Locate the cell with the specified text and output its (X, Y) center coordinate. 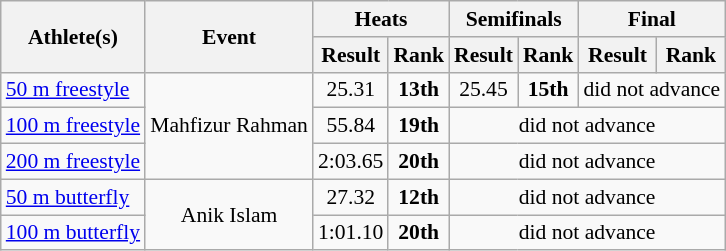
25.31 (350, 90)
100 m freestyle (73, 126)
50 m freestyle (73, 90)
2:03.65 (350, 162)
15th (548, 90)
1:01.10 (350, 233)
13th (418, 90)
25.45 (484, 90)
100 m butterfly (73, 233)
200 m freestyle (73, 162)
Heats (381, 19)
Mahfizur Rahman (229, 126)
Event (229, 36)
50 m butterfly (73, 197)
12th (418, 197)
Semifinals (514, 19)
Athlete(s) (73, 36)
27.32 (350, 197)
19th (418, 126)
55.84 (350, 126)
Anik Islam (229, 214)
Final (652, 19)
